Scan for the cell matching the given text and deliver its (X, Y) coordinate at center. 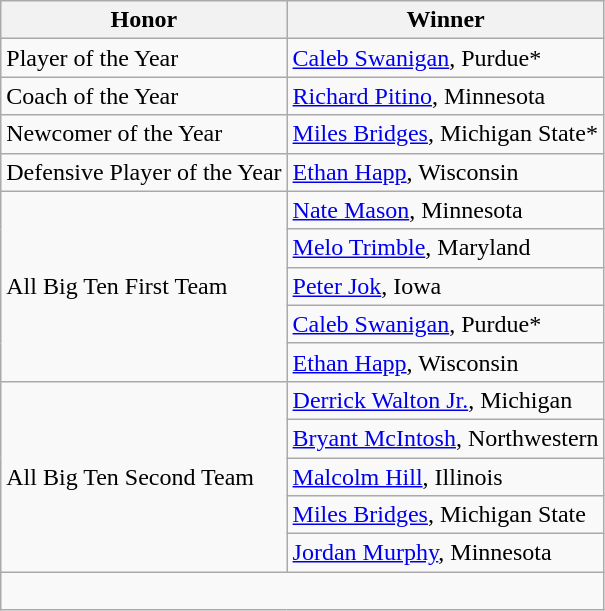
All Big Ten Second Team (144, 476)
Jordan Murphy, Minnesota (446, 553)
Bryant McIntosh, Northwestern (446, 438)
Coach of the Year (144, 96)
Derrick Walton Jr., Michigan (446, 400)
Player of the Year (144, 58)
All Big Ten First Team (144, 286)
Newcomer of the Year (144, 134)
Miles Bridges, Michigan State (446, 515)
Winner (446, 20)
Miles Bridges, Michigan State* (446, 134)
Defensive Player of the Year (144, 172)
Malcolm Hill, Illinois (446, 477)
Richard Pitino, Minnesota (446, 96)
Honor (144, 20)
Peter Jok, Iowa (446, 286)
Melo Trimble, Maryland (446, 248)
Nate Mason, Minnesota (446, 210)
